Determine the [x, y] coordinate at the center of the cell enclosing the given text.  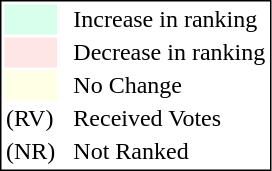
(RV) [30, 119]
Received Votes [170, 119]
(NR) [30, 151]
Decrease in ranking [170, 53]
Increase in ranking [170, 19]
No Change [170, 85]
Not Ranked [170, 151]
